Extract the [X, Y] coordinate from the center of the cell holding the provided text.  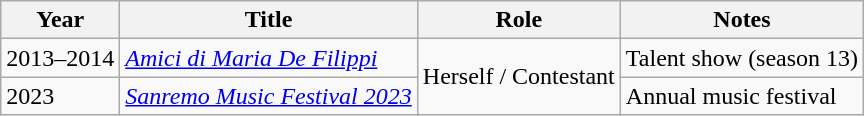
Talent show (season 13) [742, 58]
Year [60, 20]
2013–2014 [60, 58]
2023 [60, 96]
Role [518, 20]
Herself / Contestant [518, 77]
Notes [742, 20]
Sanremo Music Festival 2023 [268, 96]
Amici di Maria De Filippi [268, 58]
Annual music festival [742, 96]
Title [268, 20]
